Search for the cell housing the specified text and yield its (X, Y) center coordinate. 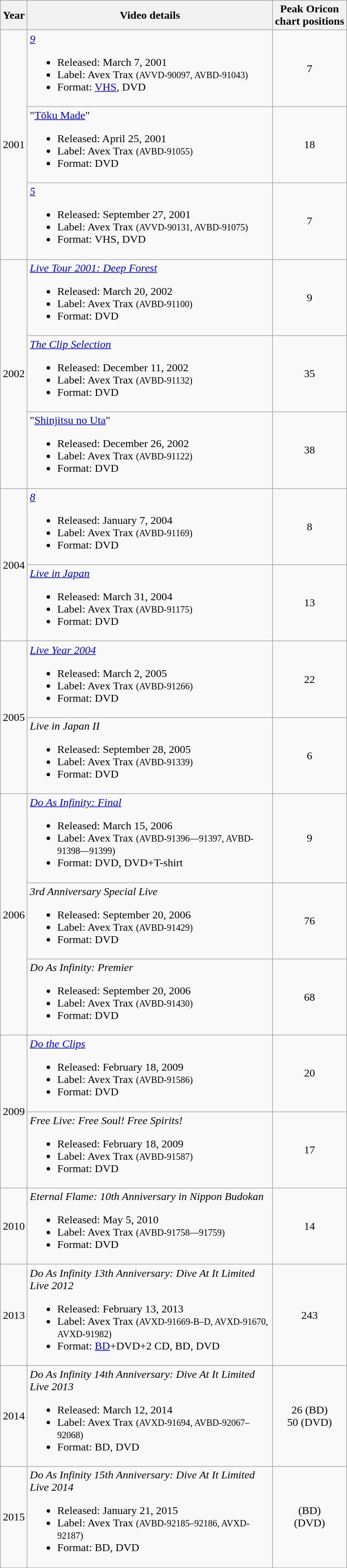
2013 (14, 1315)
(BD)(DVD) (310, 1517)
Live in Japan IIReleased: September 28, 2005Label: Avex Trax (AVBD-91339)Format: DVD (150, 755)
20 (310, 1073)
6 (310, 755)
2004 (14, 565)
5Released: September 27, 2001Label: Avex Trax (AVVD-90131, AVBD-91075)Format: VHS, DVD (150, 221)
2014 (14, 1416)
2009 (14, 1112)
2006 (14, 914)
22 (310, 679)
17 (310, 1150)
Live Tour 2001: Deep ForestReleased: March 20, 2002Label: Avex Trax (AVBD-91100)Format: DVD (150, 297)
Year (14, 16)
2010 (14, 1226)
2001 (14, 144)
Do As Infinity: FinalReleased: March 15, 2006Label: Avex Trax (AVBD-91396—91397, AVBD-91398—91399)Format: DVD, DVD+T-shirt (150, 838)
26 (BD)50 (DVD) (310, 1416)
Video details (150, 16)
18 (310, 144)
8 (310, 527)
Eternal Flame: 10th Anniversary in Nippon BudokanReleased: May 5, 2010Label: Avex Trax (AVBD-91758—91759)Format: DVD (150, 1226)
Do As Infinity 15th Anniversary: Dive At It Limited Live 2014Released: January 21, 2015Label: Avex Trax (AVBD-92185–92186, AVXD-92187)Format: BD, DVD (150, 1517)
35 (310, 374)
38 (310, 450)
The Clip SelectionReleased: December 11, 2002Label: Avex Trax (AVBD-91132)Format: DVD (150, 374)
Do As Infinity 14th Anniversary: Dive At It Limited Live 2013Released: March 12, 2014Label: Avex Trax (AVXD-91694, AVBD-92067–92068)Format: BD, DVD (150, 1416)
Live Year 2004Released: March 2, 2005Label: Avex Trax (AVBD-91266)Format: DVD (150, 679)
68 (310, 997)
Live in JapanReleased: March 31, 2004Label: Avex Trax (AVBD-91175)Format: DVD (150, 603)
2002 (14, 374)
Do As Infinity: PremierReleased: September 20, 2006Label: Avex Trax (AVBD-91430)Format: DVD (150, 997)
Do the ClipsReleased: February 18, 2009Label: Avex Trax (AVBD-91586)Format: DVD (150, 1073)
9Released: March 7, 2001Label: Avex Trax (AVVD-90097, AVBD-91043)Format: VHS, DVD (150, 69)
"Tōku Made"Released: April 25, 2001Label: Avex Trax (AVBD-91055)Format: DVD (150, 144)
"Shinjitsu no Uta"Released: December 26, 2002Label: Avex Trax (AVBD-91122)Format: DVD (150, 450)
243 (310, 1315)
Peak Oricon chart positions (310, 16)
14 (310, 1226)
Free Live: Free Soul! Free Spirits!Released: February 18, 2009Label: Avex Trax (AVBD-91587)Format: DVD (150, 1150)
13 (310, 603)
76 (310, 921)
8Released: January 7, 2004Label: Avex Trax (AVBD-91169)Format: DVD (150, 527)
2005 (14, 717)
2015 (14, 1517)
3rd Anniversary Special LiveReleased: September 20, 2006Label: Avex Trax (AVBD-91429)Format: DVD (150, 921)
